Capture the cell that displays the provided text and extract its [x, y] central coordinate. 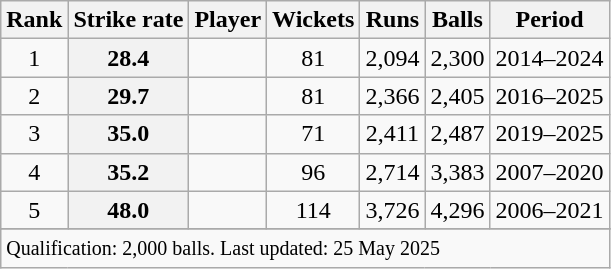
Runs [392, 20]
Strike rate [128, 20]
2,487 [458, 134]
Wickets [314, 20]
3 [34, 134]
114 [314, 210]
2,405 [458, 96]
2,714 [392, 172]
2,411 [392, 134]
2,300 [458, 58]
28.4 [128, 58]
2016–2025 [550, 96]
5 [34, 210]
Rank [34, 20]
29.7 [128, 96]
Balls [458, 20]
2,094 [392, 58]
2014–2024 [550, 58]
35.0 [128, 134]
3,383 [458, 172]
3,726 [392, 210]
Qualification: 2,000 balls. Last updated: 25 May 2025 [305, 248]
35.2 [128, 172]
71 [314, 134]
48.0 [128, 210]
4 [34, 172]
2006–2021 [550, 210]
96 [314, 172]
Player [228, 20]
1 [34, 58]
2007–2020 [550, 172]
Period [550, 20]
2019–2025 [550, 134]
4,296 [458, 210]
2,366 [392, 96]
2 [34, 96]
